From the cell containing the given text, extract its center point as (x, y) coordinate. 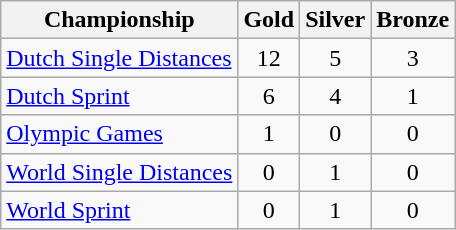
Dutch Sprint (120, 96)
World Sprint (120, 210)
3 (413, 58)
6 (269, 96)
Dutch Single Distances (120, 58)
World Single Distances (120, 172)
5 (336, 58)
Bronze (413, 20)
Gold (269, 20)
4 (336, 96)
12 (269, 58)
Silver (336, 20)
Championship (120, 20)
Olympic Games (120, 134)
